Detect which cell encompasses the target text, then output its [x, y] center coordinate. 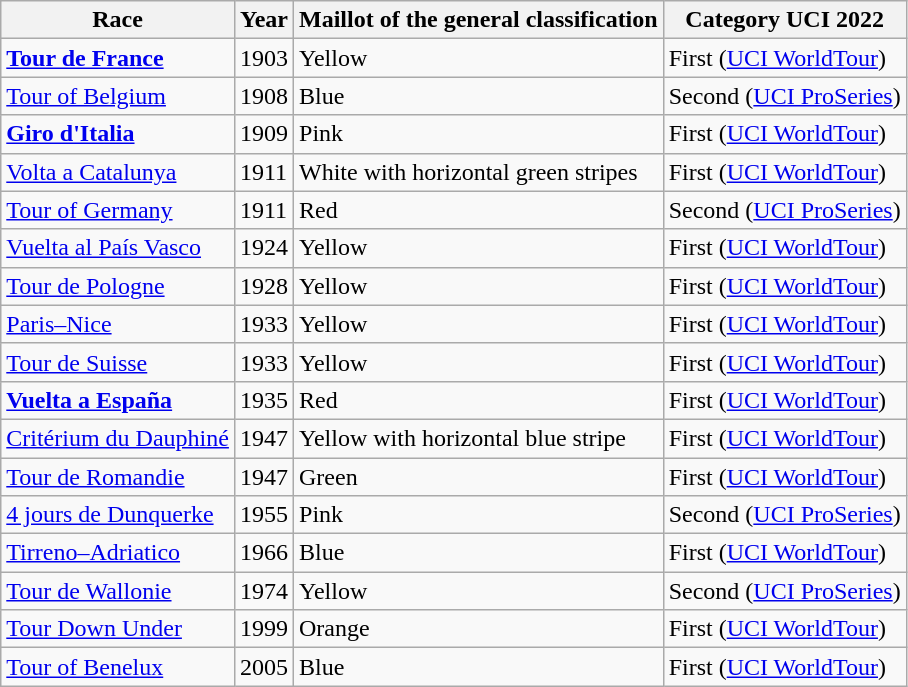
Year [264, 20]
Orange [479, 629]
Tour de France [118, 58]
Green [479, 477]
1903 [264, 58]
Tour Down Under [118, 629]
White with horizontal green stripes [479, 172]
Tour of Benelux [118, 667]
Tour of Germany [118, 210]
Vuelta a España [118, 400]
Tour de Wallonie [118, 591]
Critérium du Dauphiné [118, 438]
Yellow with horizontal blue stripe [479, 438]
Tour de Suisse [118, 362]
Tour de Romandie [118, 477]
Tour de Pologne [118, 286]
Vuelta al País Vasco [118, 248]
1966 [264, 553]
1928 [264, 286]
Tour of Belgium [118, 96]
Category UCI 2022 [784, 20]
1935 [264, 400]
1909 [264, 134]
Maillot of the general classification [479, 20]
1908 [264, 96]
1999 [264, 629]
Tirreno–Adriatico [118, 553]
Volta a Catalunya [118, 172]
1974 [264, 591]
1924 [264, 248]
4 jours de Dunquerke [118, 515]
2005 [264, 667]
Race [118, 20]
Paris–Nice [118, 324]
Giro d'Italia [118, 134]
1955 [264, 515]
